Extract the [X, Y] coordinate from the center of the cell holding the provided text.  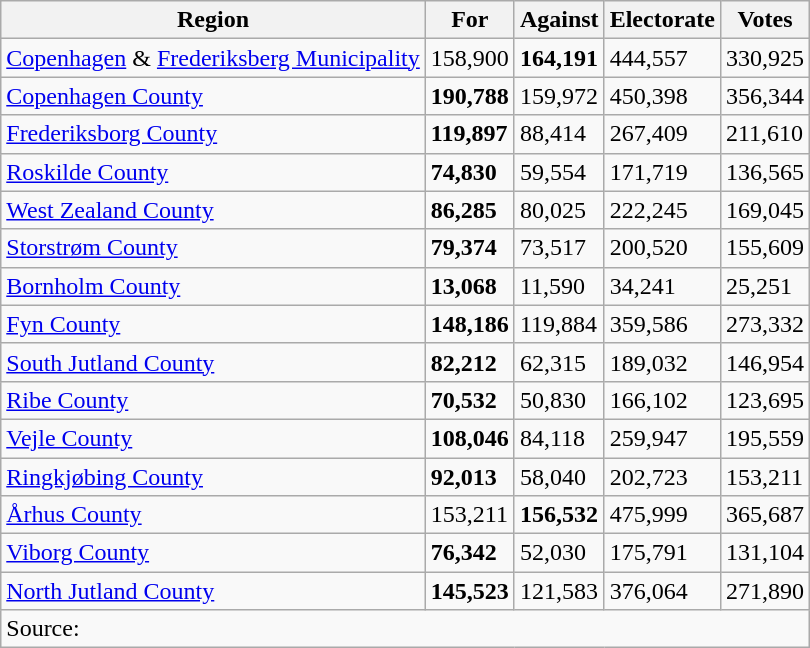
88,414 [559, 134]
148,186 [470, 324]
Århus County [214, 515]
59,554 [559, 172]
273,332 [764, 324]
267,409 [662, 134]
189,032 [662, 362]
13,068 [470, 286]
Copenhagen & Frederiksberg Municipality [214, 58]
200,520 [662, 248]
84,118 [559, 438]
166,102 [662, 400]
South Jutland County [214, 362]
145,523 [470, 591]
Against [559, 20]
146,954 [764, 362]
356,344 [764, 96]
119,897 [470, 134]
Bornholm County [214, 286]
222,245 [662, 210]
92,013 [470, 477]
190,788 [470, 96]
West Zealand County [214, 210]
211,610 [764, 134]
Viborg County [214, 553]
79,374 [470, 248]
202,723 [662, 477]
175,791 [662, 553]
74,830 [470, 172]
Roskilde County [214, 172]
164,191 [559, 58]
475,999 [662, 515]
359,586 [662, 324]
365,687 [764, 515]
70,532 [470, 400]
62,315 [559, 362]
For [470, 20]
108,046 [470, 438]
195,559 [764, 438]
Electorate [662, 20]
259,947 [662, 438]
82,212 [470, 362]
Votes [764, 20]
50,830 [559, 400]
Region [214, 20]
131,104 [764, 553]
155,609 [764, 248]
Fyn County [214, 324]
171,719 [662, 172]
159,972 [559, 96]
450,398 [662, 96]
158,900 [470, 58]
136,565 [764, 172]
80,025 [559, 210]
52,030 [559, 553]
34,241 [662, 286]
376,064 [662, 591]
444,557 [662, 58]
25,251 [764, 286]
156,532 [559, 515]
North Jutland County [214, 591]
58,040 [559, 477]
76,342 [470, 553]
121,583 [559, 591]
Source: [406, 629]
Ringkjøbing County [214, 477]
271,890 [764, 591]
11,590 [559, 286]
73,517 [559, 248]
330,925 [764, 58]
Vejle County [214, 438]
Ribe County [214, 400]
169,045 [764, 210]
119,884 [559, 324]
123,695 [764, 400]
Copenhagen County [214, 96]
Storstrøm County [214, 248]
Frederiksborg County [214, 134]
86,285 [470, 210]
